Output the (X, Y) coordinate of the center of the cell containing the given text.  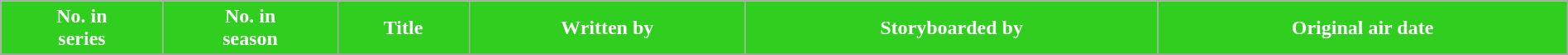
Original air date (1363, 28)
No. inseries (82, 28)
Storyboarded by (951, 28)
No. inseason (250, 28)
Title (404, 28)
Written by (607, 28)
